Provide the [x, y] coordinate of the cell's center where the given text is located.  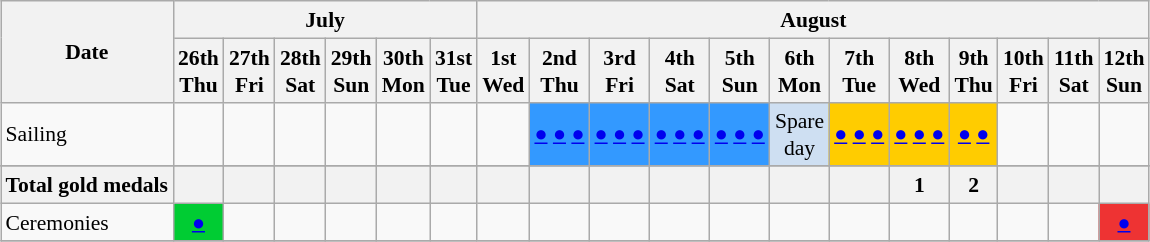
July [325, 20]
12thSun [1124, 70]
4thSat [680, 70]
28thSat [300, 70]
Ceremonies [87, 222]
3rdFri [620, 70]
1stWed [503, 70]
Spareday [800, 134]
30thMon [404, 70]
2ndThu [559, 70]
11thSat [1074, 70]
Sailing [87, 134]
27thFri [250, 70]
6thMon [800, 70]
● ● [974, 134]
Date [87, 52]
26thThu [198, 70]
7thTue [859, 70]
29thSun [352, 70]
1 [919, 184]
10thFri [1024, 70]
9thThu [974, 70]
8thWed [919, 70]
2 [974, 184]
Total gold medals [87, 184]
5thSun [740, 70]
31stTue [454, 70]
August [813, 20]
